Output the [X, Y] coordinate of the center of the cell containing the given text.  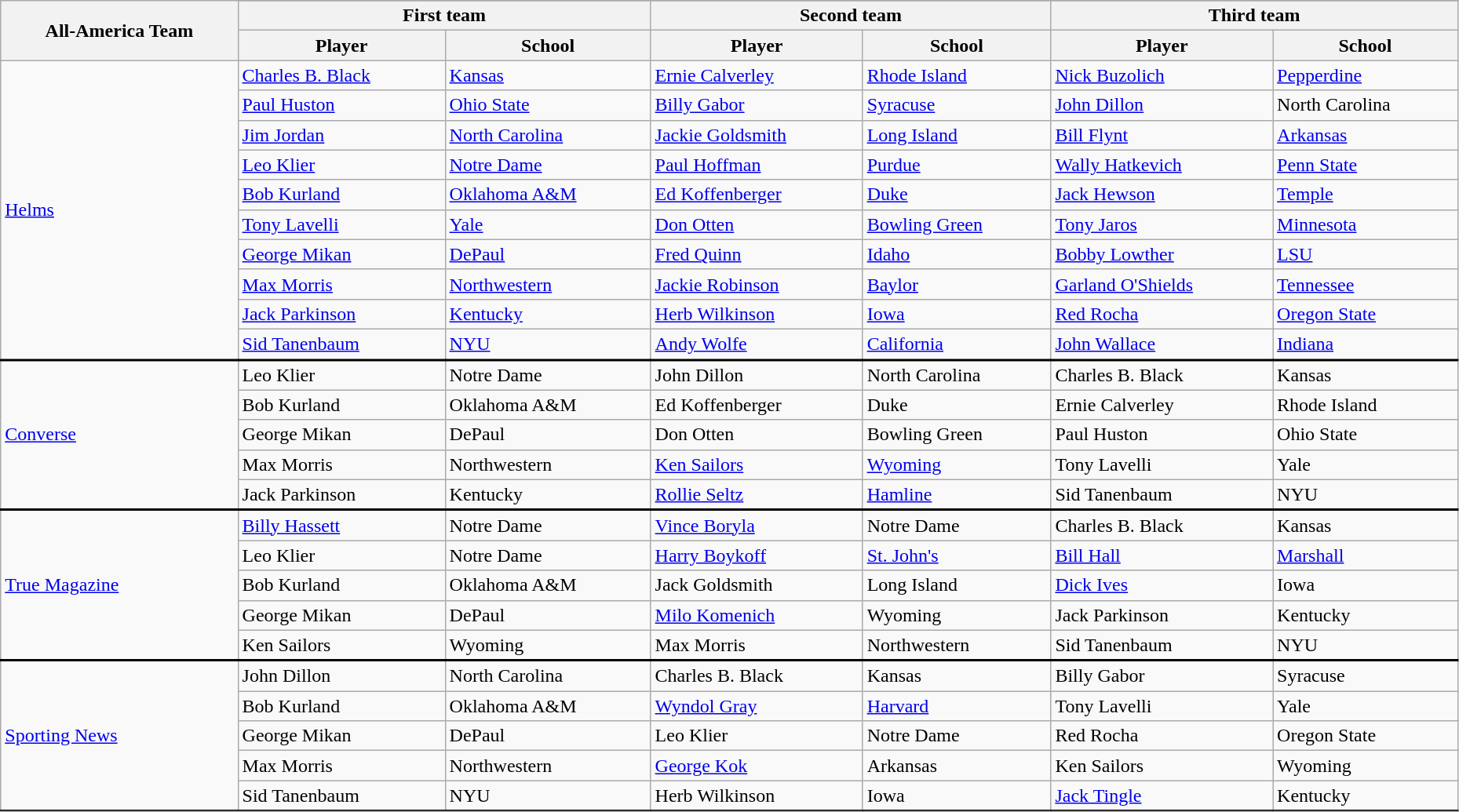
Wally Hatkevich [1162, 165]
Temple [1366, 195]
California [957, 344]
All-America Team [119, 31]
George Kok [757, 766]
Purdue [957, 165]
Indiana [1366, 344]
Converse [119, 435]
Hamline [957, 494]
Bobby Lowther [1162, 254]
Jack Tingle [1162, 796]
Bill Flynt [1162, 135]
Jim Jordan [341, 135]
Andy Wolfe [757, 344]
Harvard [957, 706]
Second team [851, 16]
Jack Goldsmith [757, 585]
Dick Ives [1162, 585]
St. John's [957, 555]
Wyndol Gray [757, 706]
Pepperdine [1366, 75]
John Wallace [1162, 344]
Jackie Goldsmith [757, 135]
Jackie Robinson [757, 284]
Paul Hoffman [757, 165]
Vince Boryla [757, 526]
Penn State [1366, 165]
Tennessee [1366, 284]
Baylor [957, 284]
Idaho [957, 254]
Harry Boykoff [757, 555]
True Magazine [119, 585]
Third team [1254, 16]
Bill Hall [1162, 555]
Sporting News [119, 736]
Billy Hassett [341, 526]
Minnesota [1366, 224]
Nick Buzolich [1162, 75]
LSU [1366, 254]
Helms [119, 210]
Tony Jaros [1162, 224]
First team [444, 16]
Fred Quinn [757, 254]
Milo Komenich [757, 615]
Marshall [1366, 555]
Jack Hewson [1162, 195]
Rollie Seltz [757, 494]
Garland O'Shields [1162, 284]
